Extract the [X, Y] coordinate from the center of the cell holding the provided text.  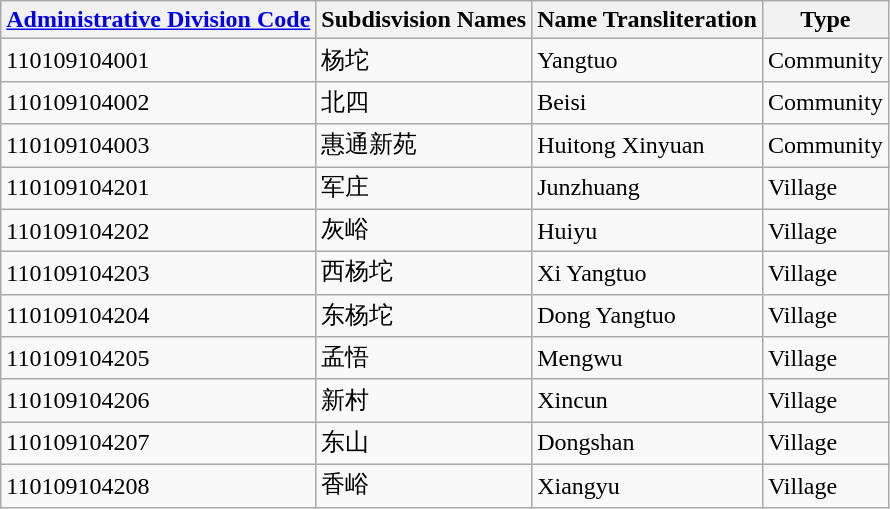
110109104003 [158, 146]
Dongshan [648, 444]
西杨坨 [424, 274]
Huiyu [648, 230]
Xi Yangtuo [648, 274]
110109104001 [158, 60]
北四 [424, 102]
灰峪 [424, 230]
Xiangyu [648, 486]
110109104204 [158, 316]
香峪 [424, 486]
Mengwu [648, 358]
110109104201 [158, 188]
Subdisvision Names [424, 20]
110109104203 [158, 274]
杨坨 [424, 60]
110109104206 [158, 400]
Xincun [648, 400]
Type [825, 20]
Administrative Division Code [158, 20]
110109104208 [158, 486]
110109104207 [158, 444]
110109104202 [158, 230]
东杨坨 [424, 316]
Huitong Xinyuan [648, 146]
新村 [424, 400]
惠通新苑 [424, 146]
Beisi [648, 102]
Name Transliteration [648, 20]
Junzhuang [648, 188]
孟悟 [424, 358]
Dong Yangtuo [648, 316]
军庄 [424, 188]
东山 [424, 444]
Yangtuo [648, 60]
110109104205 [158, 358]
110109104002 [158, 102]
